Search for the cell housing the specified text and yield its (x, y) center coordinate. 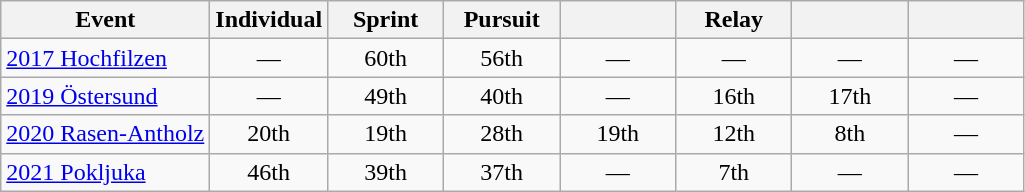
46th (269, 172)
49th (386, 96)
Individual (269, 20)
2021 Pokljuka (106, 172)
16th (734, 96)
Sprint (386, 20)
2017 Hochfilzen (106, 58)
Pursuit (502, 20)
2020 Rasen-Antholz (106, 134)
37th (502, 172)
2019 Östersund (106, 96)
40th (502, 96)
7th (734, 172)
12th (734, 134)
17th (850, 96)
20th (269, 134)
Event (106, 20)
Relay (734, 20)
28th (502, 134)
39th (386, 172)
8th (850, 134)
60th (386, 58)
56th (502, 58)
